Return (X, Y) of the center of cell containing provided text 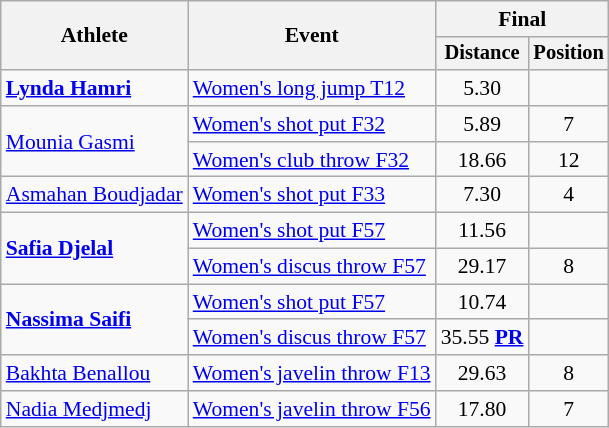
Women's club throw F32 (312, 160)
12 (569, 160)
4 (569, 195)
Women's shot put F32 (312, 124)
10.74 (482, 302)
Women's shot put F33 (312, 195)
29.17 (482, 267)
Women's javelin throw F13 (312, 373)
11.56 (482, 231)
17.80 (482, 409)
Distance (482, 54)
5.30 (482, 88)
Final (522, 19)
35.55 PR (482, 338)
5.89 (482, 124)
Athlete (94, 36)
Mounia Gasmi (94, 142)
Nadia Medjmedj (94, 409)
Position (569, 54)
Event (312, 36)
Bakhta Benallou (94, 373)
29.63 (482, 373)
Lynda Hamri (94, 88)
Asmahan Boudjadar (94, 195)
Nassima Saifi (94, 320)
Safia Djelal (94, 248)
Women's long jump T12 (312, 88)
7.30 (482, 195)
Women's javelin throw F56 (312, 409)
18.66 (482, 160)
